Return (X, Y) of the center of cell containing provided text 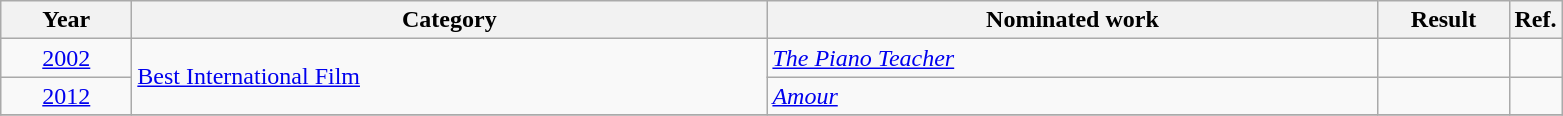
Year (66, 20)
Ref. (1536, 20)
2012 (66, 96)
Result (1444, 20)
Best International Film (450, 77)
Nominated work (1072, 20)
The Piano Teacher (1072, 58)
2002 (66, 58)
Category (450, 20)
Amour (1072, 96)
